Locate the cell with the specified text and output its (x, y) center coordinate. 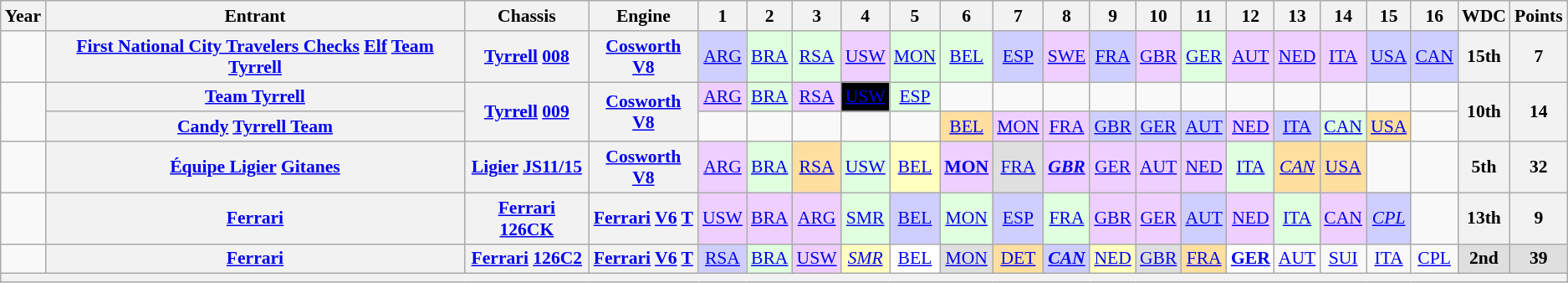
Tyrrell 008 (527, 57)
13th (1484, 218)
Ferrari 126CK (527, 218)
WDC (1484, 16)
DET (1019, 259)
6 (967, 16)
12 (1251, 16)
15 (1388, 16)
10th (1484, 112)
First National City Travelers Checks Elf Team Tyrrell (255, 57)
13 (1297, 16)
5 (915, 16)
10 (1159, 16)
SWE (1067, 57)
Engine (644, 16)
Chassis (527, 16)
Tyrrell 009 (527, 112)
32 (1539, 167)
4 (866, 16)
5th (1484, 167)
Points (1539, 16)
3 (817, 16)
Team Tyrrell (255, 97)
8 (1067, 16)
16 (1434, 16)
15th (1484, 57)
Ligier JS11/15 (527, 167)
Entrant (255, 16)
39 (1539, 259)
Ferrari 126C2 (527, 259)
Candy Tyrrell Team (255, 127)
2nd (1484, 259)
2 (769, 16)
11 (1203, 16)
1 (723, 16)
SUI (1343, 259)
Year (23, 16)
Équipe Ligier Gitanes (255, 167)
